Return the (x, y) coordinate for the center point of the cell that contains the specified text.  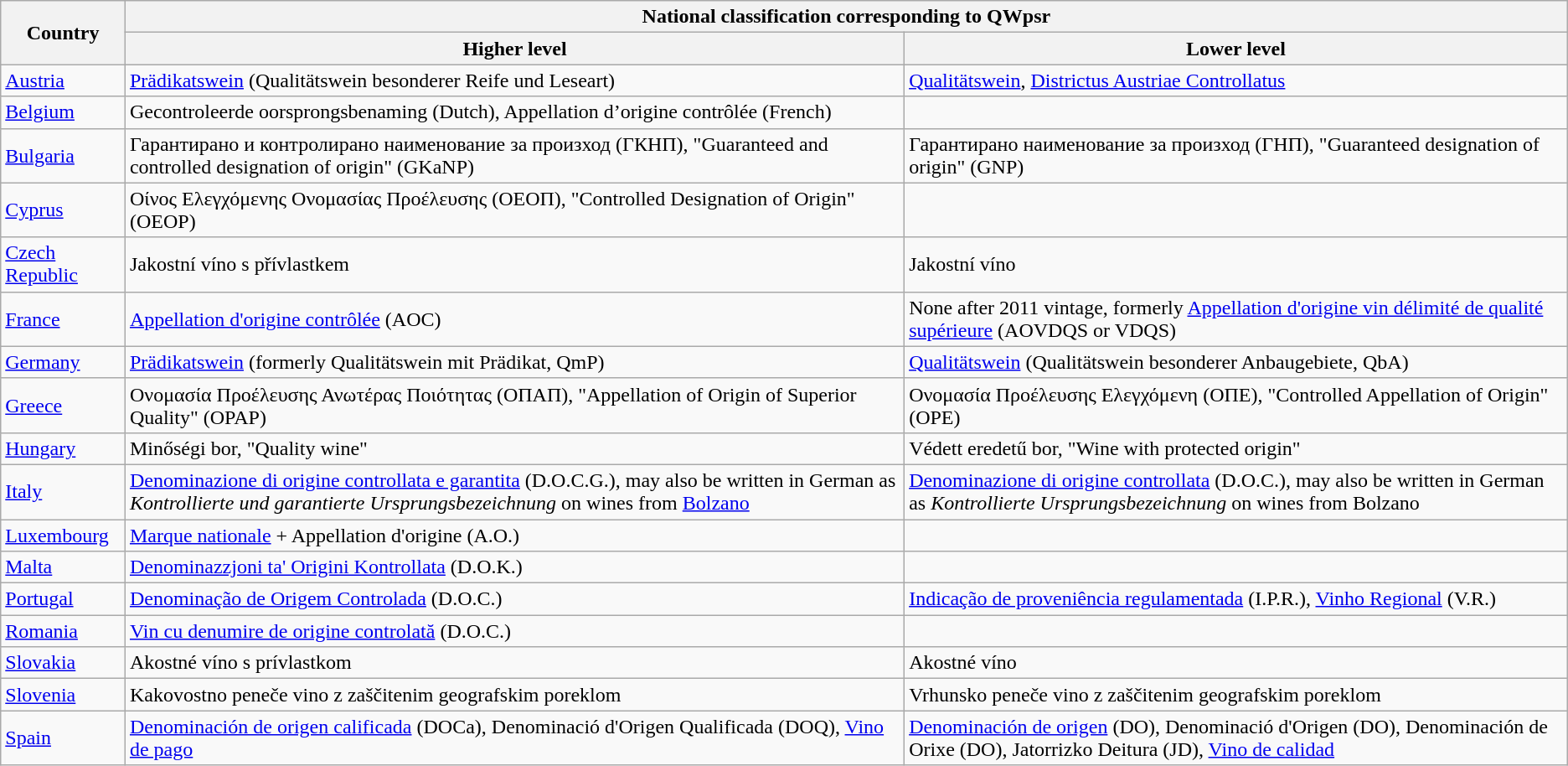
Malta (64, 567)
Védett eredetű bor, "Wine with protected origin" (1236, 448)
Ονομασία Προέλευσης Ανωτέρας Ποιότητας (ΟΠΑΠ), "Appellation of Origin of Superior Quality" (OPAP) (514, 406)
Slovakia (64, 663)
Greece (64, 406)
National classification corresponding to QWpsr (846, 17)
Slovenia (64, 695)
Denominazione di origine controllata (D.O.C.), may also be written in German as Kontrollierte Ursprungsbezeichnung on wines from Bolzano (1236, 491)
Lower level (1236, 49)
None after 2011 vintage, formerly Appellation d'origine vin délimité de qualité supérieure (AOVDQS or VDQS) (1236, 318)
Bulgaria (64, 156)
Indicação de proveniência regulamentada (I.P.R.), Vinho Regional (V.R.) (1236, 599)
Ονομασία Προέλευσης Ελεγχόμενη (ΟΠΕ), "Controlled Appellation of Origin" (OPE) (1236, 406)
Denominación de origen (DO), Denominació d'Origen (DO), Denominación de Orixe (DO), Jatorrizko Deitura (JD), Vino de calidad (1236, 738)
Marque nationale + Appellation d'origine (A.O.) (514, 536)
Οίνος Ελεγχόμενης Ονομασίας Προέλευσης (ΟΕΟΠ), "Controlled Designation of Origin" (OEOP) (514, 210)
Portugal (64, 599)
France (64, 318)
Prädikatswein (formerly Qualitätswein mit Prädikat, QmP) (514, 362)
Akostné víno s prívlastkom (514, 663)
Spain (64, 738)
Jakostní víno s přívlastkem (514, 265)
Denominazzjoni ta' Origini Kontrollata (D.O.K.) (514, 567)
Prädikatswein (Qualitätswein besonderer Reife und Leseart) (514, 80)
Austria (64, 80)
Higher level (514, 49)
Luxembourg (64, 536)
Country (64, 33)
Czech Republic (64, 265)
Italy (64, 491)
Gecontroleerde oorsprongsbenaming (Dutch), Appellation d’origine contrôlée (French) (514, 112)
Vrhunsko peneče vino z zaščitenim geografskim poreklom (1236, 695)
Belgium (64, 112)
Cyprus (64, 210)
Minőségi bor, "Quality wine" (514, 448)
Denominación de origen calificada (DOCa), Denominació d'Origen Qualificada (DOQ), Vino de pago (514, 738)
Appellation d'origine contrôlée (AOC) (514, 318)
Denominação de Origem Controlada (D.O.C.) (514, 599)
Гарантирано и контролирано наименование за произход (ГКНП), "Guaranteed and controlled designation of origin" (GKaNP) (514, 156)
Akostné víno (1236, 663)
Qualitätswein (Qualitätswein besonderer Anbaugebiete, QbA) (1236, 362)
Hungary (64, 448)
Romania (64, 631)
Kakovostno peneče vino z zaščitenim geografskim poreklom (514, 695)
Germany (64, 362)
Jakostní víno (1236, 265)
Qualitätswein, Districtus Austriae Controllatus (1236, 80)
Vin cu denumire de origine controlată (D.O.C.) (514, 631)
Гарантирано наименование за произход (ГНП), "Guaranteed designation of origin" (GNP) (1236, 156)
